Search for the cell housing the specified text and yield its [X, Y] center coordinate. 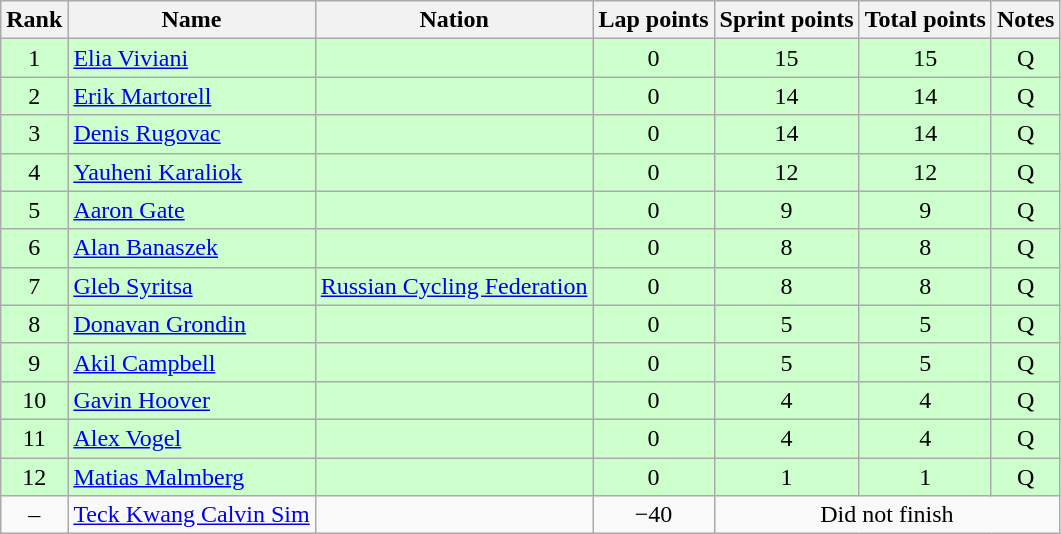
Sprint points [786, 20]
−40 [654, 515]
Did not finish [887, 515]
Elia Viviani [192, 58]
3 [34, 134]
Rank [34, 20]
Denis Rugovac [192, 134]
Matias Malmberg [192, 477]
Total points [925, 20]
Aaron Gate [192, 210]
Name [192, 20]
Nation [454, 20]
Akil Campbell [192, 362]
7 [34, 286]
Alan Banaszek [192, 248]
Donavan Grondin [192, 324]
2 [34, 96]
Erik Martorell [192, 96]
10 [34, 400]
Teck Kwang Calvin Sim [192, 515]
Alex Vogel [192, 438]
Notes [1025, 20]
11 [34, 438]
Gleb Syritsa [192, 286]
Russian Cycling Federation [454, 286]
Yauheni Karaliok [192, 172]
Lap points [654, 20]
6 [34, 248]
– [34, 515]
Gavin Hoover [192, 400]
